Output the [X, Y] coordinate of the center of the cell containing the given text.  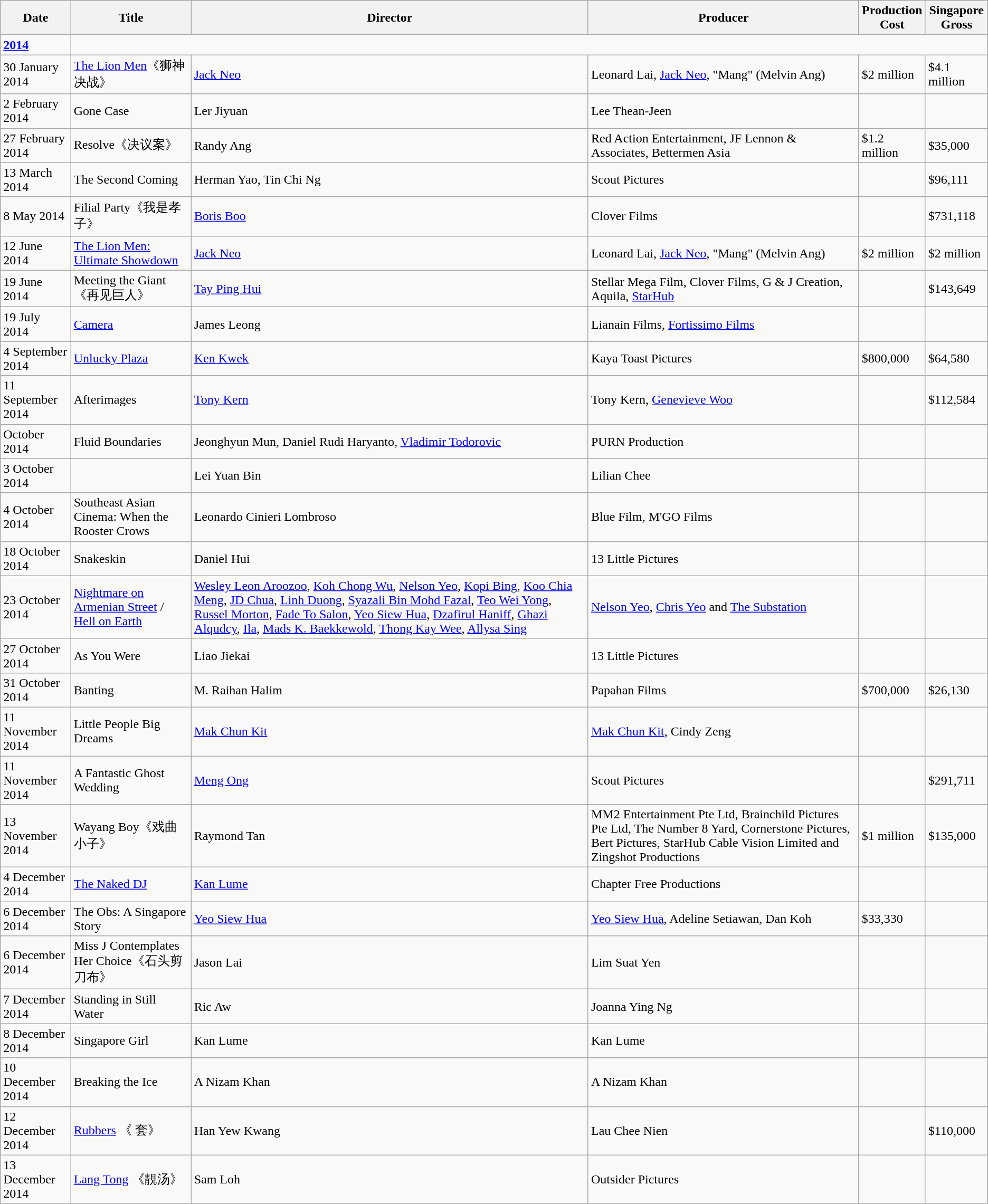
2014 [36, 45]
Chapter Free Productions [723, 884]
October 2014 [36, 441]
Red Action Entertainment, JF Lennon & Associates, Bettermen Asia [723, 146]
Lau Chee Nien [723, 1131]
Mak Chun Kit, Cindy Zeng [723, 731]
Lim Suat Yen [723, 962]
Date [36, 18]
$800,000 [892, 359]
30 January 2014 [36, 74]
Miss J Contemplates Her Choice《石头剪刀布》 [131, 962]
12 June 2014 [36, 253]
19 June 2014 [36, 289]
Lei Yuan Bin [389, 476]
Banting [131, 690]
M. Raihan Halim [389, 690]
Gone Case [131, 111]
Blue Film, M'GO Films [723, 517]
The Obs: A Singapore Story [131, 919]
Lilian Chee [723, 476]
31 October 2014 [36, 690]
Sam Loh [389, 1179]
4 December 2014 [36, 884]
Boris Boo [389, 216]
Nelson Yeo, Chris Yeo and The Substation [723, 607]
Lee Thean-Jeen [723, 111]
Meeting the Giant《再见巨人》 [131, 289]
The Lion Men《狮神决战》 [131, 74]
Ric Aw [389, 1007]
Herman Yao, Tin Chi Ng [389, 179]
Southeast Asian Cinema: When the Rooster Crows [131, 517]
8 December 2014 [36, 1040]
Fluid Boundaries [131, 441]
Jason Lai [389, 962]
Wayang Boy《戏曲小子》 [131, 836]
Kaya Toast Pictures [723, 359]
$96,111 [956, 179]
2 February 2014 [36, 111]
Tony Kern [389, 400]
10 December 2014 [36, 1082]
Singapore Girl [131, 1040]
Filial Party《我是孝子》 [131, 216]
Tay Ping Hui [389, 289]
$35,000 [956, 146]
$112,584 [956, 400]
Little People Big Dreams [131, 731]
The Naked DJ [131, 884]
Standing in Still Water [131, 1007]
Nightmare on Armenian Street / Hell on Earth [131, 607]
$33,330 [892, 919]
Resolve《决议案》 [131, 146]
Lianain Films, Fortissimo Films [723, 324]
$731,118 [956, 216]
27 October 2014 [36, 655]
4 September 2014 [36, 359]
$64,580 [956, 359]
Outsider Pictures [723, 1179]
Han Yew Kwang [389, 1131]
James Leong [389, 324]
PURN Production [723, 441]
The Lion Men: Ultimate Showdown [131, 253]
Clover Films [723, 216]
$700,000 [892, 690]
Singapore Gross [956, 18]
Daniel Hui [389, 558]
19 July 2014 [36, 324]
Tony Kern, Genevieve Woo [723, 400]
Joanna Ying Ng [723, 1007]
The Second Coming [131, 179]
$135,000 [956, 836]
23 October 2014 [36, 607]
Papahan Films [723, 690]
Producer [723, 18]
8 May 2014 [36, 216]
Raymond Tan [389, 836]
$4.1 million [956, 74]
3 October 2014 [36, 476]
Breaking the Ice [131, 1082]
Randy Ang [389, 146]
$1.2 million [892, 146]
Stellar Mega Film, Clover Films, G & J Creation, Aquila, StarHub [723, 289]
Jeonghyun Mun, Daniel Rudi Haryanto, Vladimir Todorovic [389, 441]
$1 million [892, 836]
18 October 2014 [36, 558]
Lang Tong 《靚汤》 [131, 1179]
13 December 2014 [36, 1179]
4 October 2014 [36, 517]
Director [389, 18]
Meng Ong [389, 780]
27 February 2014 [36, 146]
Yeo Siew Hua [389, 919]
13 March 2014 [36, 179]
Unlucky Plaza [131, 359]
Ken Kwek [389, 359]
13 November 2014 [36, 836]
Afterimages [131, 400]
Mak Chun Kit [389, 731]
Leonardo Cinieri Lombroso [389, 517]
Yeo Siew Hua, Adeline Setiawan, Dan Koh [723, 919]
7 December 2014 [36, 1007]
Title [131, 18]
$291,711 [956, 780]
$143,649 [956, 289]
11 September 2014 [36, 400]
A Fantastic Ghost Wedding [131, 780]
Camera [131, 324]
$26,130 [956, 690]
Snakeskin [131, 558]
As You Were [131, 655]
12 December 2014 [36, 1131]
Production Cost [892, 18]
$110,000 [956, 1131]
Liao Jiekai [389, 655]
Rubbers 《 套》 [131, 1131]
Ler Jiyuan [389, 111]
